Capture the cell that displays the provided text and extract its (x, y) central coordinate. 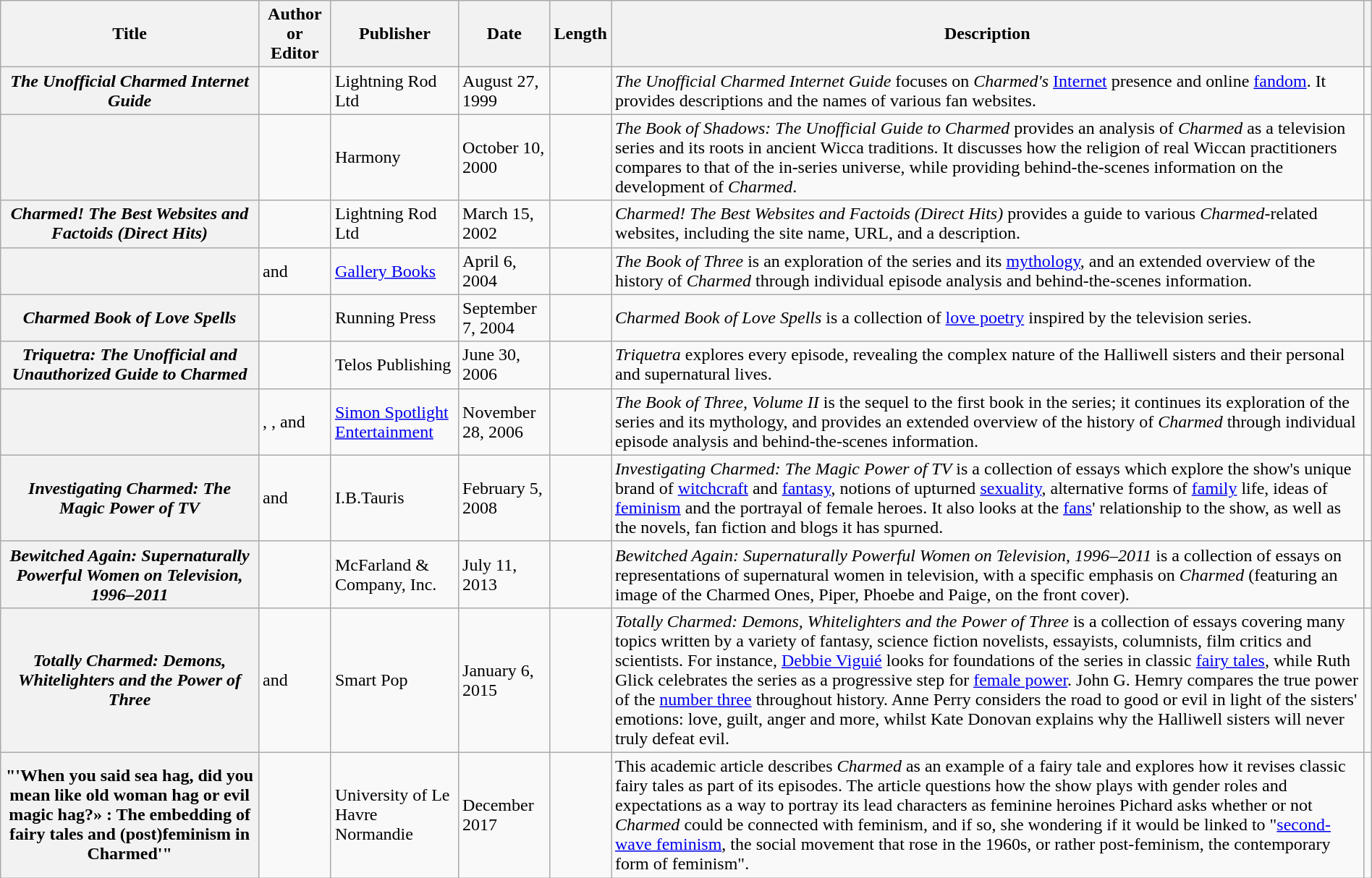
Title (130, 34)
April 6, 2004 (505, 270)
Charmed Book of Love Spells is a collection of love poetry inspired by the television series. (987, 318)
Harmony (394, 158)
Date (505, 34)
Charmed Book of Love Spells (130, 318)
Simon Spotlight Entertainment (394, 422)
February 5, 2008 (505, 498)
Gallery Books (394, 270)
September 7, 2004 (505, 318)
The Unofficial Charmed Internet Guide (130, 91)
"'When you said sea hag, did you mean like old woman hag or evil magic hag?» : The embedding of fairy tales and (post)feminism in Charmed'" (130, 814)
March 15, 2002 (505, 224)
Telos Publishing (394, 365)
Length (580, 34)
October 10, 2000 (505, 158)
Totally Charmed: Demons, Whitelighters and the Power of Three (130, 680)
Smart Pop (394, 680)
Publisher (394, 34)
McFarland & Company, Inc. (394, 574)
December 2017 (505, 814)
Investigating Charmed: The Magic Power of TV (130, 498)
Triquetra explores every episode, revealing the complex nature of the Halliwell sisters and their personal and supernatural lives. (987, 365)
Charmed! The Best Websites and Factoids (Direct Hits) (130, 224)
July 11, 2013 (505, 574)
University of Le Havre Normandie (394, 814)
Triquetra: The Unofficial and Unauthorized Guide to Charmed (130, 365)
Running Press (394, 318)
August 27, 1999 (505, 91)
November 28, 2006 (505, 422)
June 30, 2006 (505, 365)
I.B.Tauris (394, 498)
January 6, 2015 (505, 680)
Bewitched Again: Supernaturally Powerful Women on Television, 1996–2011 (130, 574)
Author or Editor (295, 34)
Description (987, 34)
, , and (295, 422)
